Return the [x, y] coordinate for the center point of the cell that contains the specified text.  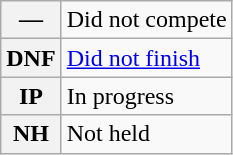
In progress [146, 96]
DNF [31, 58]
NH [31, 134]
Not held [146, 134]
Did not compete [146, 20]
— [31, 20]
Did not finish [146, 58]
IP [31, 96]
